Scan for the cell matching the given text and deliver its [x, y] coordinate at center. 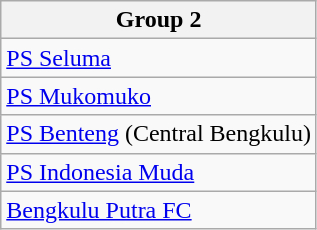
PS Indonesia Muda [159, 172]
Bengkulu Putra FC [159, 210]
PS Benteng (Central Bengkulu) [159, 134]
PS Mukomuko [159, 96]
PS Seluma [159, 58]
Group 2 [159, 20]
